Locate the cell with the specified text and output its (x, y) center coordinate. 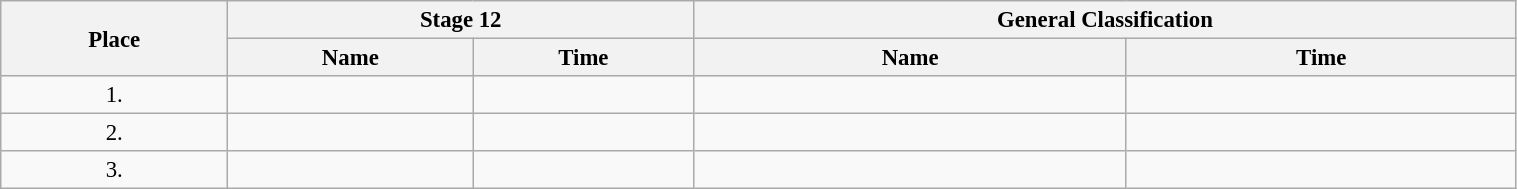
3. (114, 170)
2. (114, 133)
Stage 12 (461, 20)
1. (114, 95)
Place (114, 38)
General Classification (1105, 20)
